Extract the [x, y] coordinate from the center of the cell holding the provided text.  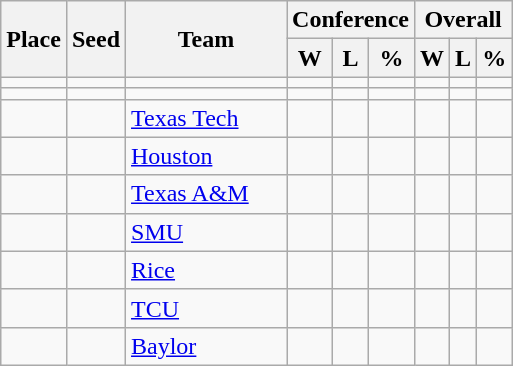
Place [34, 39]
Team [206, 39]
TCU [206, 308]
Texas A&M [206, 194]
Texas Tech [206, 118]
Rice [206, 270]
SMU [206, 232]
Baylor [206, 346]
Conference [351, 20]
Houston [206, 156]
Seed [96, 39]
Overall [462, 20]
